Output the [x, y] coordinate of the center of the cell containing the given text.  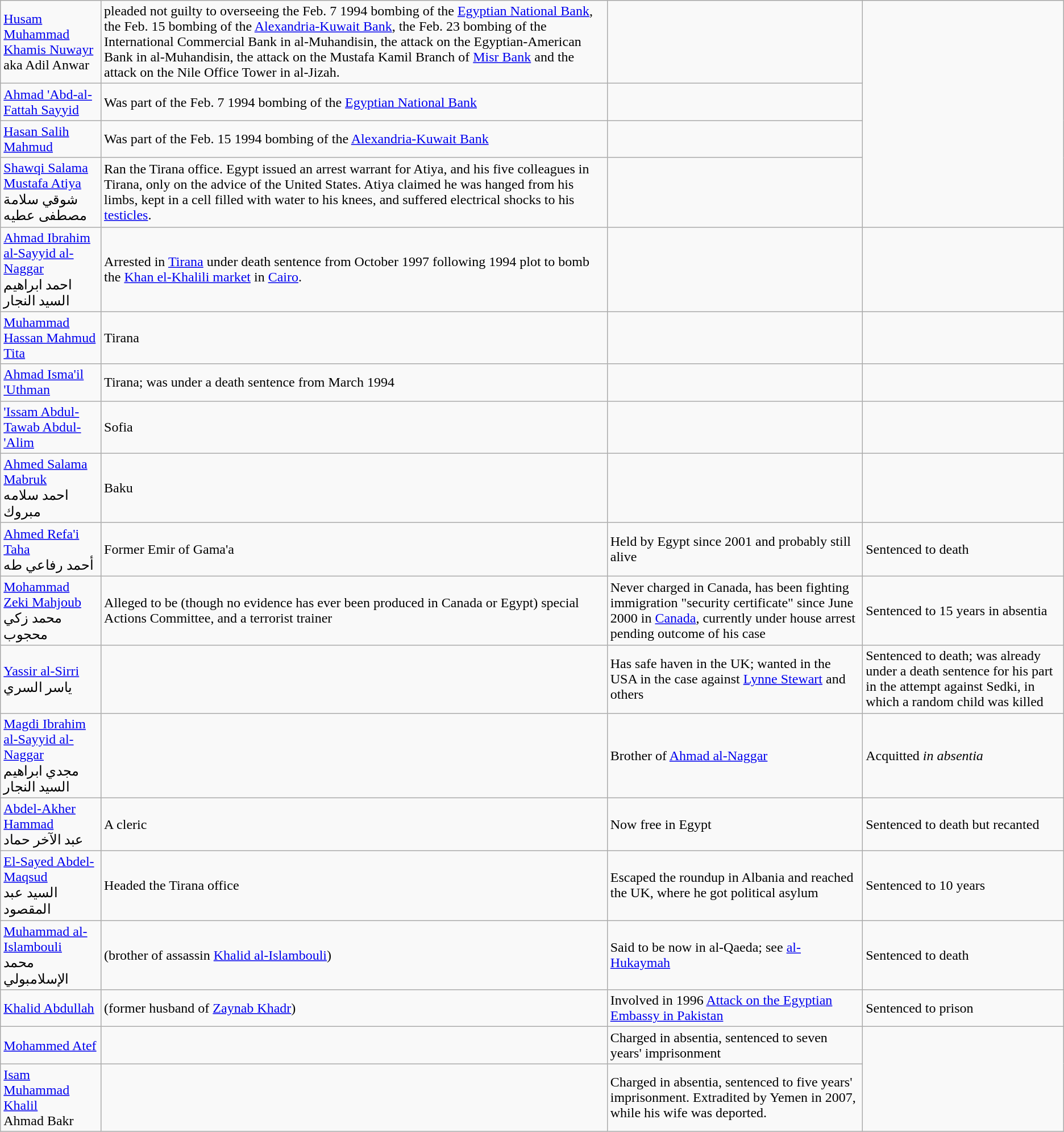
Arrested in Tirana under death sentence from October 1997 following 1994 plot to bomb the Khan el-Khalili market in Cairo. [355, 269]
Isam Muhammad KhalilAhmad Bakr [51, 1097]
Khalid Abdullah [51, 1009]
Acquitted in absentia [963, 755]
Magdi Ibrahim al-Sayyid al-Naggarمجدي ابراهيم السيد النجار [51, 755]
Hasan Salih Mahmud [51, 139]
Sentenced to death but recanted [963, 824]
Yassir al-Sirriياسر السري [51, 679]
Mohammed Atef [51, 1045]
Sentenced to 10 years [963, 886]
'Issam Abdul-Tawab Abdul-'Alim [51, 427]
Mohammad Zeki Mahjoubمحمد زكي محجوب [51, 611]
Sentenced to 15 years in absentia [963, 611]
Ahmad 'Abd-al-Fattah Sayyid [51, 102]
Involved in 1996 Attack on the Egyptian Embassy in Pakistan [734, 1009]
Muhammad al-Islambouliمحمد الإسلامبولي [51, 955]
Husam Muhammad Khamis Nuwayraka Adil Anwar [51, 42]
Abdel-Akher Hammadعبد الآخر حماد [51, 824]
A cleric [355, 824]
Ahmad Ibrahim al-Sayyid al-Naggarاحمد ابراهيم السيد النجار [51, 269]
Alleged to be (though no evidence has ever been produced in Canada or Egypt) special Actions Committee, and a terrorist trainer [355, 611]
Has safe haven in the UK; wanted in the USA in the case against Lynne Stewart and others [734, 679]
Sofia [355, 427]
(former husband of Zaynab Khadr) [355, 1009]
Now free in Egypt [734, 824]
Ahmed Salama Mabrukاحمد سلامه مبروك [51, 488]
Tirana; was under a death sentence from March 1994 [355, 382]
Baku [355, 488]
Ahmad Isma'il 'Uthman [51, 382]
Charged in absentia, sentenced to five years' imprisonment. Extradited by Yemen in 2007, while his wife was deported. [734, 1097]
Tirana [355, 338]
Held by Egypt since 2001 and probably still alive [734, 549]
El-Sayed Abdel-Maqsudالسيد عبد المقصود [51, 886]
Ahmed Refa'i Tahaأحمد رفاعي طه [51, 549]
Escaped the roundup in Albania and reached the UK, where he got political asylum [734, 886]
Was part of the Feb. 15 1994 bombing of the Alexandria-Kuwait Bank [355, 139]
Sentenced to death; was already under a death sentence for his part in the attempt against Sedki, in which a random child was killed [963, 679]
Was part of the Feb. 7 1994 bombing of the Egyptian National Bank [355, 102]
Sentenced to prison [963, 1009]
Said to be now in al-Qaeda; see al-Hukaymah [734, 955]
(brother of assassin Khalid al-Islambouli) [355, 955]
Headed the Tirana office [355, 886]
Former Emir of Gama'a [355, 549]
Shawqi Salama Mustafa Atiyaشوقي سلامة مصطفى عطيه [51, 192]
Charged in absentia, sentenced to seven years' imprisonment [734, 1045]
Brother of Ahmad al-Naggar [734, 755]
Muhammad Hassan Mahmud Tita [51, 338]
